Extract the [X, Y] coordinate from the center of the cell holding the provided text.  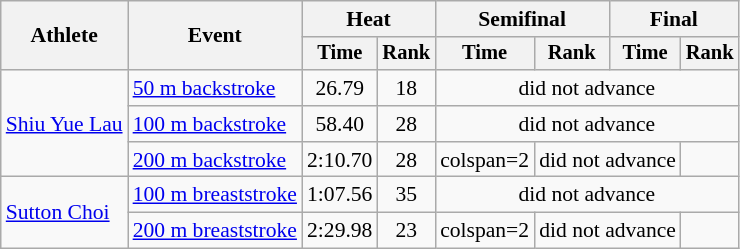
1:07.56 [340, 195]
Athlete [64, 36]
200 m breaststroke [215, 231]
50 m backstroke [215, 88]
200 m backstroke [215, 160]
100 m backstroke [215, 124]
2:10.70 [340, 160]
Semifinal [522, 19]
26.79 [340, 88]
58.40 [340, 124]
100 m breaststroke [215, 195]
23 [406, 231]
Event [215, 36]
Sutton Choi [64, 212]
2:29.98 [340, 231]
Heat [368, 19]
35 [406, 195]
Final [674, 19]
18 [406, 88]
Shiu Yue Lau [64, 124]
